Determine the (X, Y) coordinate at the center of the cell enclosing the given text.  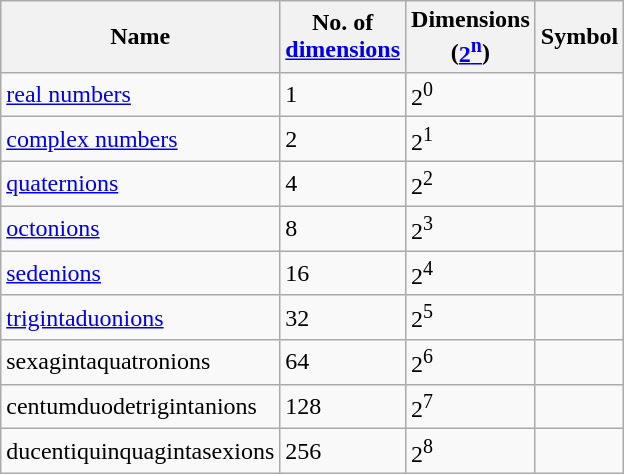
quaternions (140, 184)
128 (343, 406)
27 (471, 406)
21 (471, 140)
trigintaduonions (140, 318)
Symbol (579, 37)
24 (471, 274)
centumduodetrigintanions (140, 406)
Dimensions(2n) (471, 37)
sexagintaquatronions (140, 362)
ducentiquinquagintasexions (140, 452)
4 (343, 184)
real numbers (140, 94)
22 (471, 184)
8 (343, 228)
2 (343, 140)
26 (471, 362)
octonions (140, 228)
32 (343, 318)
1 (343, 94)
20 (471, 94)
64 (343, 362)
Name (140, 37)
complex numbers (140, 140)
sedenions (140, 274)
No. ofdimensions (343, 37)
28 (471, 452)
256 (343, 452)
25 (471, 318)
16 (343, 274)
23 (471, 228)
